Determine the (X, Y) coordinate at the center of the cell enclosing the given text.  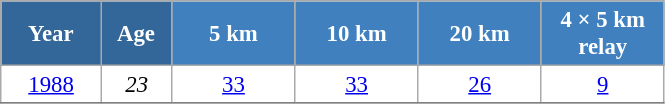
23 (136, 85)
Year (52, 34)
5 km (234, 34)
4 × 5 km relay (602, 34)
26 (480, 85)
1988 (52, 85)
9 (602, 85)
20 km (480, 34)
Age (136, 34)
10 km (356, 34)
